Return [X, Y] of the center of cell containing provided text 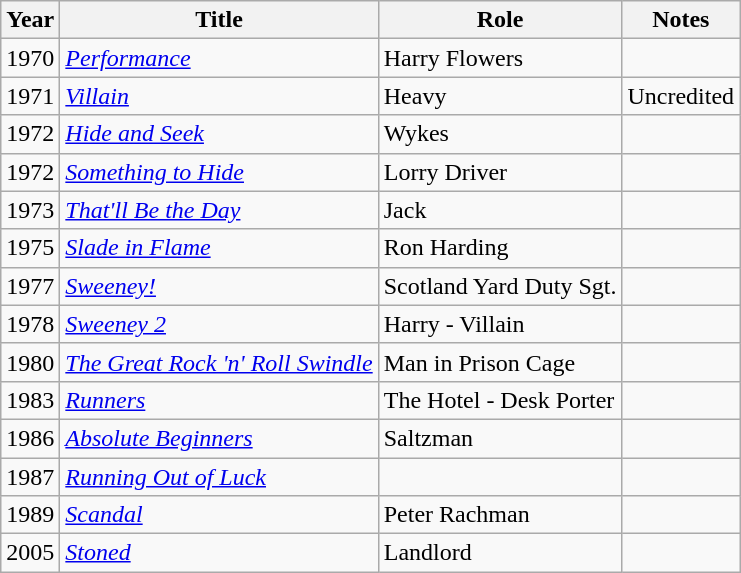
The Great Rock 'n' Roll Swindle [219, 362]
Stoned [219, 553]
Scandal [219, 515]
Man in Prison Cage [500, 362]
Saltzman [500, 438]
Running Out of Luck [219, 477]
Something to Hide [219, 172]
Ron Harding [500, 248]
Uncredited [681, 96]
Scotland Yard Duty Sgt. [500, 286]
Slade in Flame [219, 248]
Runners [219, 400]
Hide and Seek [219, 134]
Wykes [500, 134]
Performance [219, 58]
1977 [30, 286]
Harry - Villain [500, 324]
That'll Be the Day [219, 210]
1975 [30, 248]
Lorry Driver [500, 172]
Role [500, 20]
Landlord [500, 553]
2005 [30, 553]
1973 [30, 210]
Peter Rachman [500, 515]
Absolute Beginners [219, 438]
Heavy [500, 96]
1970 [30, 58]
Sweeney! [219, 286]
1983 [30, 400]
1989 [30, 515]
Jack [500, 210]
1978 [30, 324]
1987 [30, 477]
1986 [30, 438]
Villain [219, 96]
Harry Flowers [500, 58]
Year [30, 20]
Sweeney 2 [219, 324]
The Hotel - Desk Porter [500, 400]
Title [219, 20]
1971 [30, 96]
Notes [681, 20]
1980 [30, 362]
